Identify which cell holds the provided text, then report its [x, y] central coordinate. 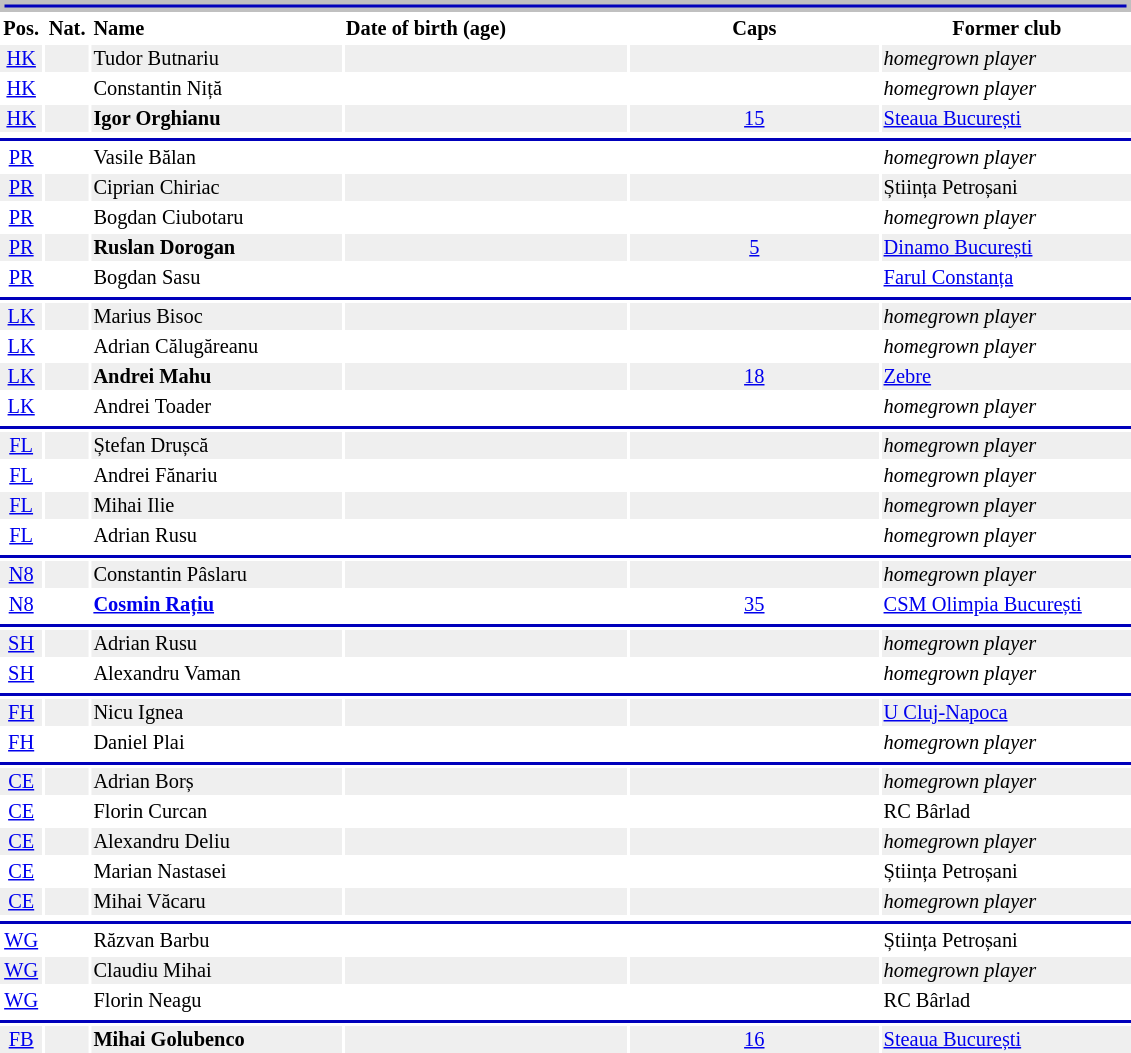
Cosmin Rațiu [216, 604]
Pos. [21, 28]
15 [754, 118]
Alexandru Deliu [216, 842]
Bogdan Ciubotaru [216, 218]
Ruslan Dorogan [216, 248]
Marius Bisoc [216, 316]
Claudiu Mihai [216, 970]
Nat. [67, 28]
Constantin Pâslaru [216, 574]
35 [754, 604]
Daniel Plai [216, 742]
Constantin Niță [216, 88]
Bogdan Sasu [216, 278]
Andrei Mahu [216, 376]
Florin Curcan [216, 812]
5 [754, 248]
Mihai Văcaru [216, 902]
Ciprian Chiriac [216, 188]
Name [216, 28]
Tudor Butnariu [216, 58]
Caps [754, 28]
Andrei Toader [216, 406]
Igor Orghianu [216, 118]
Florin Neagu [216, 1000]
Adrian Borș [216, 782]
FB [21, 1040]
Nicu Ignea [216, 712]
Ștefan Drușcă [216, 446]
Marian Nastasei [216, 872]
Răzvan Barbu [216, 940]
Mihai Ilie [216, 506]
Vasile Bălan [216, 158]
18 [754, 376]
Alexandru Vaman [216, 674]
Adrian Călugăreanu [216, 346]
Andrei Fănariu [216, 476]
Mihai Golubenco [216, 1040]
16 [754, 1040]
Date of birth (age) [485, 28]
